Scan for the cell matching the given text and deliver its (x, y) coordinate at center. 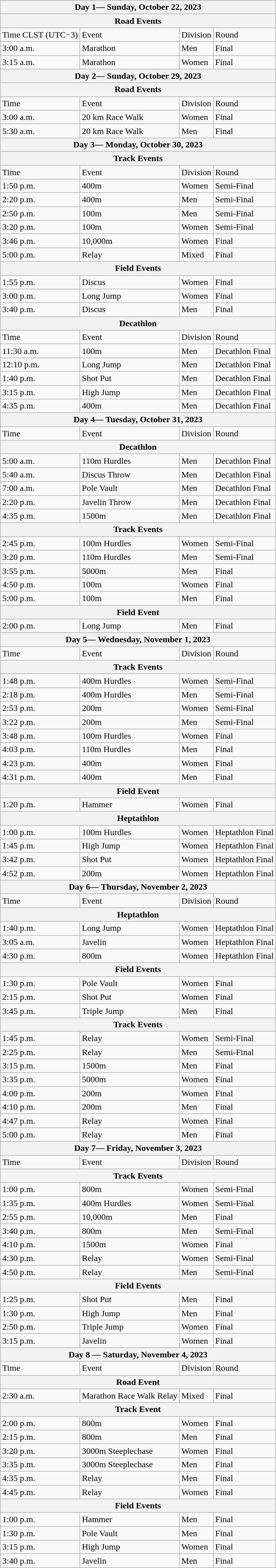
Marathon Race Walk Relay (130, 1396)
2:30 a.m. (40, 1396)
1:20 p.m. (40, 804)
4:52 p.m. (40, 873)
4:03 p.m. (40, 750)
1:25 p.m. (40, 1300)
2:25 p.m. (40, 1052)
4:23 p.m. (40, 763)
Day 4— Tuesday, October 31, 2023 (138, 420)
3:48 p.m. (40, 736)
4:31 p.m. (40, 777)
4:00 p.m. (40, 1093)
3:00 p.m. (40, 296)
1:50 p.m. (40, 186)
2:45 p.m. (40, 543)
11:30 a.m. (40, 351)
2:55 p.m. (40, 1217)
3:22 p.m. (40, 722)
Track Event (138, 1409)
3:46 p.m. (40, 241)
Day 1— Sunday, October 22, 2023 (138, 7)
4:45 p.m. (40, 1492)
5:30 a.m. (40, 131)
3:55 p.m. (40, 571)
Discus Throw (130, 475)
3:42 p.m. (40, 860)
Day 3— Monday, October 30, 2023 (138, 144)
Javelin Throw (130, 502)
1:48 p.m. (40, 681)
1:55 p.m. (40, 282)
3:15 a.m. (40, 62)
2:53 p.m. (40, 708)
3:45 p.m. (40, 1011)
Day 2— Sunday, October 29, 2023 (138, 76)
12:10 p.m. (40, 364)
2:18 p.m. (40, 695)
5:40 a.m. (40, 475)
4:47 p.m. (40, 1121)
7:00 a.m. (40, 488)
3:05 a.m. (40, 942)
Road Event (138, 1382)
Day 5— Wednesday, November 1, 2023 (138, 640)
Time CLST (UTC−3) (40, 35)
1:35 p.m. (40, 1203)
Day 7— Friday, November 3, 2023 (138, 1148)
Day 8 — Saturday, November 4, 2023 (138, 1355)
Day 6— Thursday, November 2, 2023 (138, 887)
5:00 a.m. (40, 461)
